Locate the cell with the specified text and output its (X, Y) center coordinate. 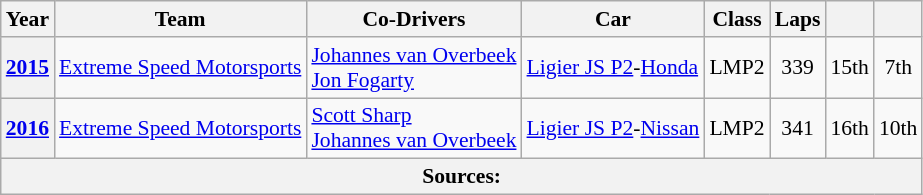
Team (180, 19)
7th (898, 68)
16th (850, 128)
Ligier JS P2-Nissan (614, 128)
2016 (28, 128)
Co-Drivers (414, 19)
Johannes van Overbeek Jon Fogarty (414, 68)
Laps (798, 19)
339 (798, 68)
15th (850, 68)
2015 (28, 68)
Class (736, 19)
Scott Sharp Johannes van Overbeek (414, 128)
10th (898, 128)
341 (798, 128)
Ligier JS P2-Honda (614, 68)
Year (28, 19)
Sources: (462, 177)
Car (614, 19)
